Extract the (X, Y) coordinate from the center of the cell holding the provided text.  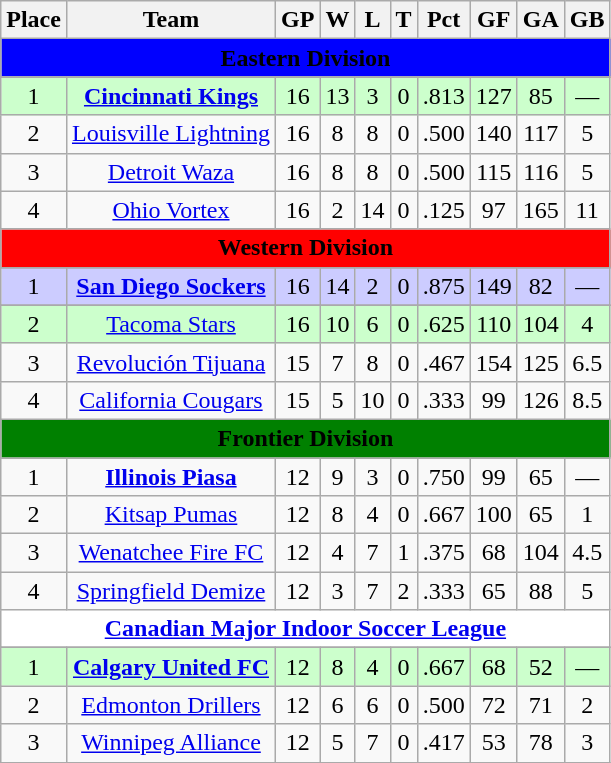
Louisville Lightning (170, 134)
Detroit Waza (170, 172)
52 (540, 667)
88 (540, 591)
GP (298, 20)
.875 (444, 286)
115 (494, 172)
Western Division (306, 248)
Team (170, 20)
165 (540, 210)
Frontier Division (306, 438)
Pct (444, 20)
California Cougars (170, 400)
140 (494, 134)
126 (540, 400)
.125 (444, 210)
.467 (444, 362)
L (372, 20)
154 (494, 362)
Illinois Piasa (170, 477)
117 (540, 134)
T (404, 20)
13 (338, 96)
9 (338, 477)
53 (494, 743)
Place (34, 20)
Tacoma Stars (170, 324)
4.5 (587, 553)
.750 (444, 477)
W (338, 20)
72 (494, 705)
San Diego Sockers (170, 286)
8.5 (587, 400)
6.5 (587, 362)
Cincinnati Kings (170, 96)
78 (540, 743)
Springfield Demize (170, 591)
71 (540, 705)
Canadian Major Indoor Soccer League (306, 629)
.375 (444, 553)
125 (540, 362)
Wenatchee Fire FC (170, 553)
11 (587, 210)
Winnipeg Alliance (170, 743)
97 (494, 210)
GB (587, 20)
.625 (444, 324)
110 (494, 324)
.417 (444, 743)
100 (494, 515)
GF (494, 20)
Calgary United FC (170, 667)
GA (540, 20)
82 (540, 286)
149 (494, 286)
Eastern Division (306, 58)
.813 (444, 96)
116 (540, 172)
Ohio Vortex (170, 210)
Kitsap Pumas (170, 515)
Edmonton Drillers (170, 705)
85 (540, 96)
127 (494, 96)
Revolución Tijuana (170, 362)
